Locate the cell with the specified text and output its [x, y] center coordinate. 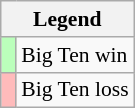
Legend [68, 19]
Big Ten loss [74, 90]
Big Ten win [74, 55]
